Identify which cell holds the provided text, then report its [x, y] central coordinate. 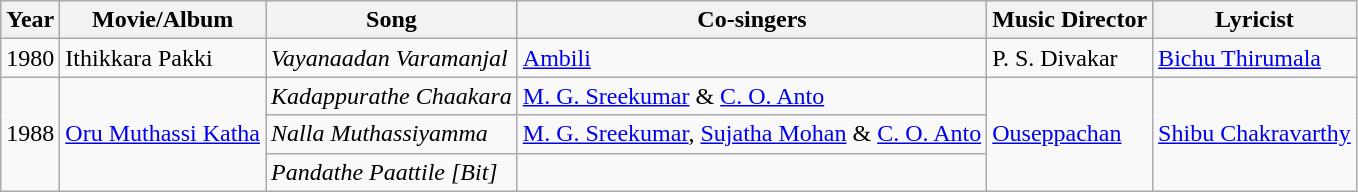
Vayanaadan Varamanjal [392, 58]
Oru Muthassi Katha [163, 134]
M. G. Sreekumar & C. O. Anto [752, 96]
Movie/Album [163, 20]
1980 [30, 58]
1988 [30, 134]
Bichu Thirumala [1255, 58]
Song [392, 20]
Co-singers [752, 20]
Year [30, 20]
Lyricist [1255, 20]
Ouseppachan [1070, 134]
M. G. Sreekumar, Sujatha Mohan & C. O. Anto [752, 134]
Music Director [1070, 20]
P. S. Divakar [1070, 58]
Nalla Muthassiyamma [392, 134]
Pandathe Paattile [Bit] [392, 172]
Shibu Chakravarthy [1255, 134]
Kadappurathe Chaakara [392, 96]
Ambili [752, 58]
Ithikkara Pakki [163, 58]
